Search for the cell housing the specified text and yield its (X, Y) center coordinate. 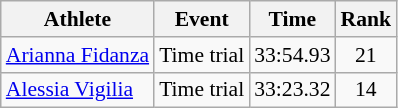
Time (292, 19)
Alessia Vigilia (78, 90)
Arianna Fidanza (78, 55)
Event (202, 19)
33:23.32 (292, 90)
Rank (366, 19)
21 (366, 55)
Athlete (78, 19)
33:54.93 (292, 55)
14 (366, 90)
